Detect which cell encompasses the target text, then output its (x, y) center coordinate. 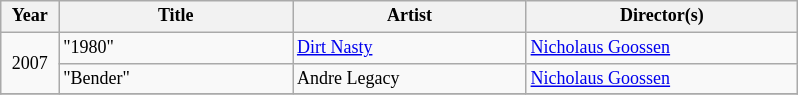
Andre Legacy (410, 78)
Artist (410, 16)
Year (30, 16)
Dirt Nasty (410, 48)
2007 (30, 63)
"Bender" (176, 78)
Director(s) (662, 16)
"1980" (176, 48)
Title (176, 16)
